Find where the given text appears and provide that cell's center as (x, y) coordinate. 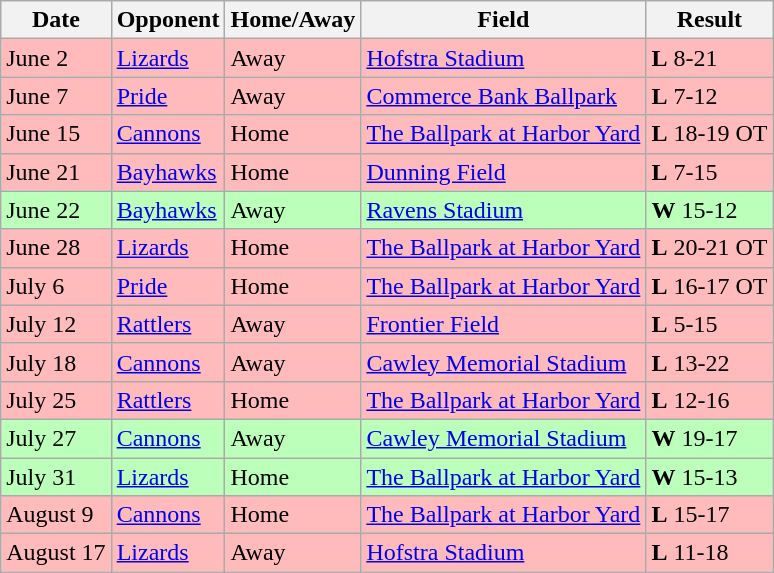
Opponent (168, 20)
June 2 (56, 58)
July 31 (56, 477)
L 15-17 (710, 515)
L 16-17 OT (710, 286)
L 11-18 (710, 553)
June 21 (56, 172)
Date (56, 20)
L 8-21 (710, 58)
July 12 (56, 324)
July 27 (56, 438)
L 12-16 (710, 400)
Ravens Stadium (504, 210)
L 7-15 (710, 172)
July 6 (56, 286)
July 18 (56, 362)
Commerce Bank Ballpark (504, 96)
W 15-13 (710, 477)
L 7-12 (710, 96)
July 25 (56, 400)
Result (710, 20)
August 17 (56, 553)
June 28 (56, 248)
June 15 (56, 134)
Dunning Field (504, 172)
L 20-21 OT (710, 248)
W 19-17 (710, 438)
June 22 (56, 210)
August 9 (56, 515)
Field (504, 20)
Frontier Field (504, 324)
June 7 (56, 96)
L 5-15 (710, 324)
L 13-22 (710, 362)
Home/Away (293, 20)
L 18-19 OT (710, 134)
W 15-12 (710, 210)
